For the text-containing cell, return its midpoint in [x, y] coordinate format. 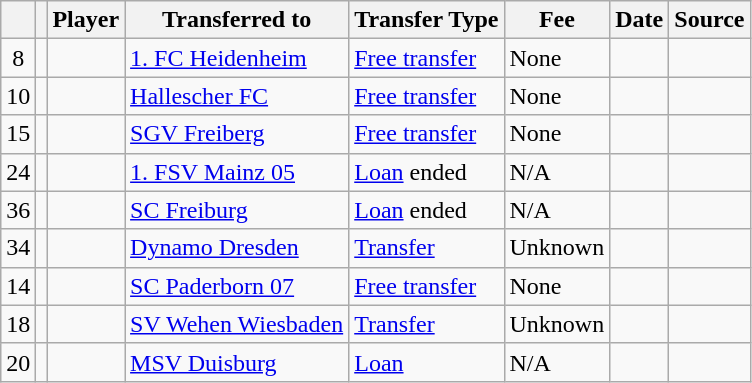
MSV Duisburg [237, 362]
Hallescher FC [237, 96]
36 [18, 210]
15 [18, 134]
10 [18, 96]
Dynamo Dresden [237, 248]
1. FSV Mainz 05 [237, 172]
Transfer Type [426, 20]
Source [710, 20]
SV Wehen Wiesbaden [237, 324]
Transferred to [237, 20]
1. FC Heidenheim [237, 58]
SGV Freiberg [237, 134]
SC Paderborn 07 [237, 286]
34 [18, 248]
SC Freiburg [237, 210]
18 [18, 324]
24 [18, 172]
Player [86, 20]
Fee [557, 20]
Date [640, 20]
8 [18, 58]
14 [18, 286]
20 [18, 362]
Loan [426, 362]
